Scan for the cell matching the given text and deliver its [x, y] coordinate at center. 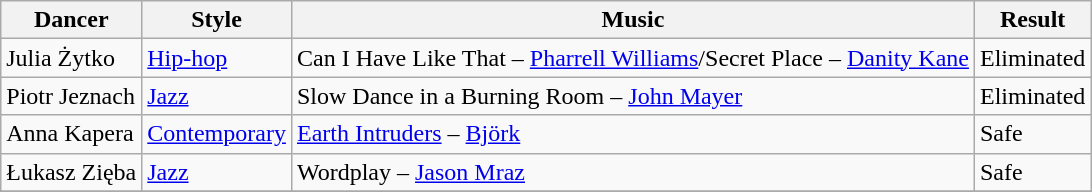
Contemporary [217, 134]
Can I Have Like That – Pharrell Williams/Secret Place – Danity Kane [632, 58]
Hip-hop [217, 58]
Music [632, 20]
Result [1032, 20]
Piotr Jeznach [72, 96]
Łukasz Zięba [72, 172]
Anna Kapera [72, 134]
Dancer [72, 20]
Style [217, 20]
Slow Dance in a Burning Room – John Mayer [632, 96]
Julia Żytko [72, 58]
Earth Intruders – Björk [632, 134]
Wordplay – Jason Mraz [632, 172]
